Output the (X, Y) coordinate of the center of the cell containing the given text.  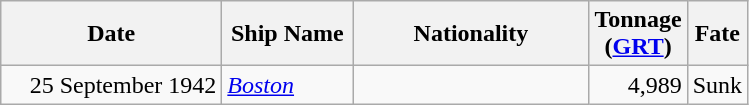
Nationality (471, 34)
25 September 1942 (112, 85)
Sunk (717, 85)
Boston (288, 85)
Fate (717, 34)
Ship Name (288, 34)
4,989 (638, 85)
Date (112, 34)
Tonnage (GRT) (638, 34)
